Scan for the cell matching the given text and deliver its [x, y] coordinate at center. 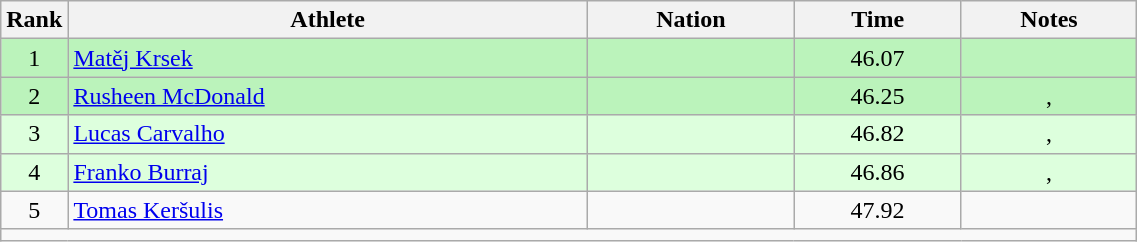
1 [34, 58]
Matěj Krsek [328, 58]
3 [34, 134]
46.86 [878, 172]
Time [878, 20]
5 [34, 210]
Notes [1049, 20]
Nation [692, 20]
46.25 [878, 96]
Lucas Carvalho [328, 134]
47.92 [878, 210]
46.07 [878, 58]
2 [34, 96]
Rank [34, 20]
Franko Burraj [328, 172]
Athlete [328, 20]
4 [34, 172]
Rusheen McDonald [328, 96]
Tomas Keršulis [328, 210]
46.82 [878, 134]
